Detect which cell encompasses the target text, then output its [X, Y] center coordinate. 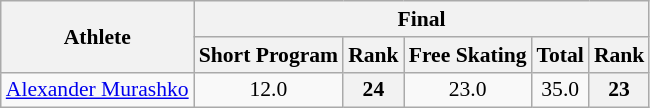
Athlete [98, 36]
Final [422, 19]
12.0 [268, 90]
24 [374, 90]
23.0 [468, 90]
Alexander Murashko [98, 90]
23 [620, 90]
Free Skating [468, 55]
Total [560, 55]
35.0 [560, 90]
Short Program [268, 55]
